Provide the (x, y) coordinate of the cell's center where the given text is located.  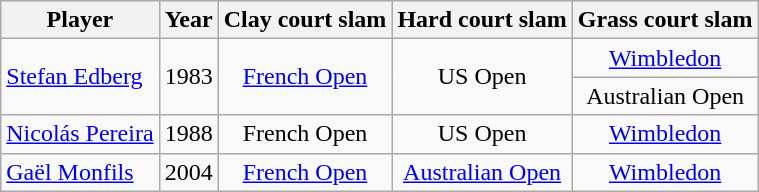
2004 (188, 172)
Grass court slam (665, 20)
Nicolás Pereira (80, 134)
Gaël Monfils (80, 172)
Player (80, 20)
Year (188, 20)
Stefan Edberg (80, 77)
Hard court slam (482, 20)
1988 (188, 134)
Clay court slam (305, 20)
1983 (188, 77)
